Find where the given text appears and provide that cell's center as (X, Y) coordinate. 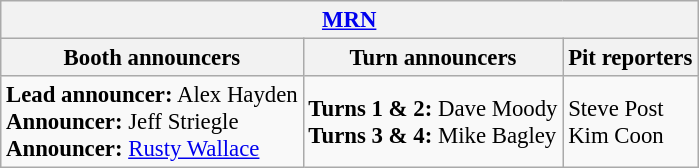
Steve PostKim Coon (630, 122)
Turns 1 & 2: Dave MoodyTurns 3 & 4: Mike Bagley (433, 122)
MRN (350, 20)
Turn announcers (433, 58)
Pit reporters (630, 58)
Booth announcers (152, 58)
Lead announcer: Alex HaydenAnnouncer: Jeff StriegleAnnouncer: Rusty Wallace (152, 122)
